From the cell containing the given text, extract its center point as (X, Y) coordinate. 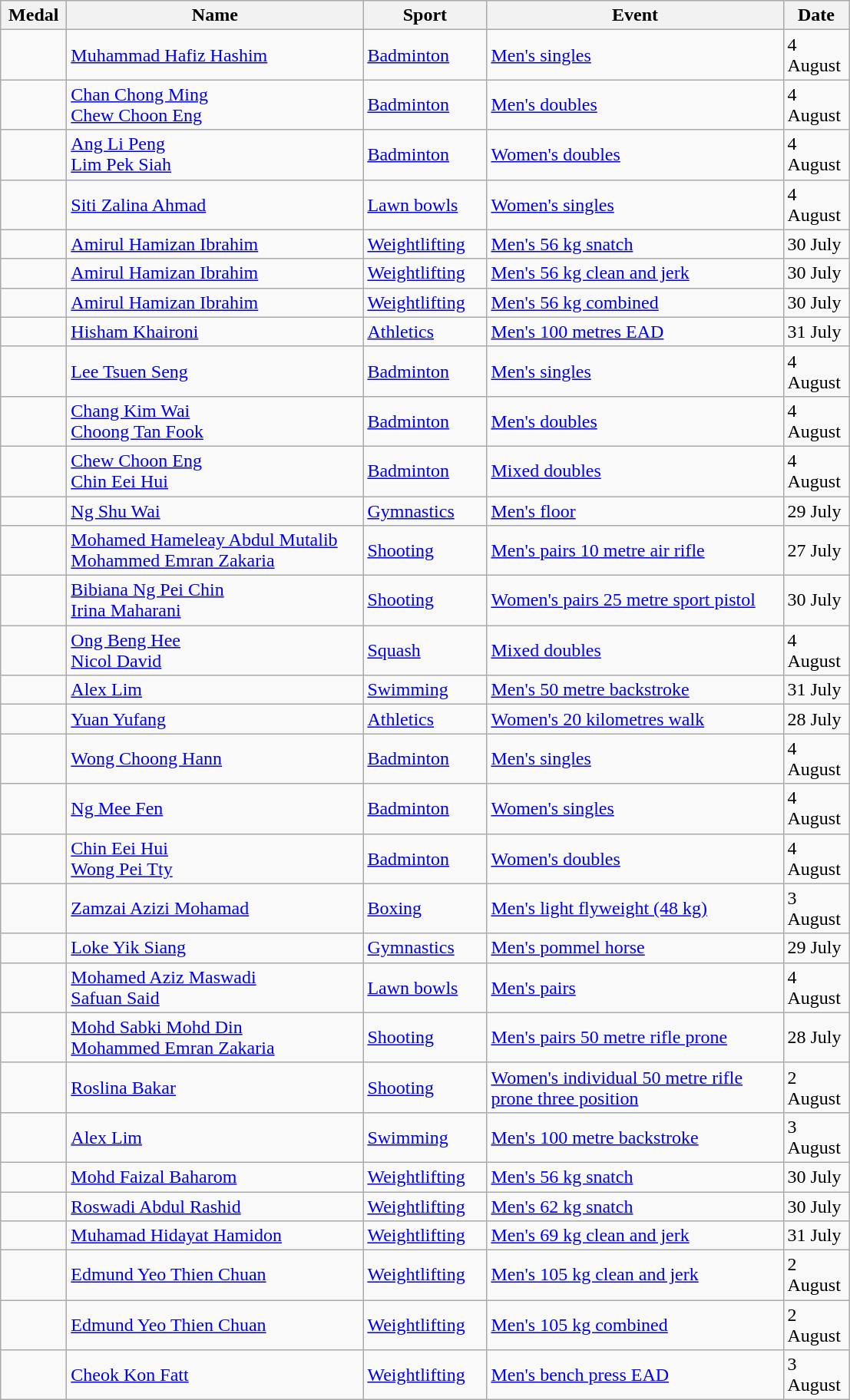
Chang Kim WaiChoong Tan Fook (215, 421)
Mohd Sabki Mohd DinMohammed Emran Zakaria (215, 1038)
Chan Chong MingChew Choon Eng (215, 104)
Roslina Bakar (215, 1087)
Ng Mee Fen (215, 809)
Men's pairs 50 metre rifle prone (635, 1038)
Men's 105 kg clean and jerk (635, 1276)
Ang Li PengLim Pek Siah (215, 155)
Men's light flyweight (48 kg) (635, 909)
Siti Zalina Ahmad (215, 204)
Roswadi Abdul Rashid (215, 1206)
Ng Shu Wai (215, 510)
Men's pommel horse (635, 948)
Men's 62 kg snatch (635, 1206)
Men's 69 kg clean and jerk (635, 1236)
Mohamed Hameleay Abdul MutalibMohammed Emran Zakaria (215, 551)
Muhamad Hidayat Hamidon (215, 1236)
Bibiana Ng Pei ChinIrina Maharani (215, 600)
Event (635, 15)
27 July (816, 551)
Date (816, 15)
Men's floor (635, 510)
Yuan Yufang (215, 719)
Women's individual 50 metre rifle prone three position (635, 1087)
Men's pairs (635, 987)
Chew Choon EngChin Eei Hui (215, 471)
Muhammad Hafiz Hashim (215, 55)
Men's 56 kg combined (635, 302)
Mohamed Aziz MaswadiSafuan Said (215, 987)
Men's 50 metre backstroke (635, 690)
Wong Choong Hann (215, 758)
Men's 56 kg clean and jerk (635, 273)
Medal (34, 15)
Hisham Khaironi (215, 332)
Mohd Faizal Baharom (215, 1177)
Men's 100 metre backstroke (635, 1137)
Chin Eei HuiWong Pei Tty (215, 858)
Lee Tsuen Seng (215, 371)
Men's pairs 10 metre air rifle (635, 551)
Boxing (425, 909)
Name (215, 15)
Men's 105 kg combined (635, 1325)
Sport (425, 15)
Men's bench press EAD (635, 1375)
Women's pairs 25 metre sport pistol (635, 600)
Loke Yik Siang (215, 948)
Zamzai Azizi Mohamad (215, 909)
Cheok Kon Fatt (215, 1375)
Women's 20 kilometres walk (635, 719)
Men's 100 metres EAD (635, 332)
Squash (425, 651)
Ong Beng HeeNicol David (215, 651)
